Determine the (X, Y) coordinate at the center of the cell enclosing the given text.  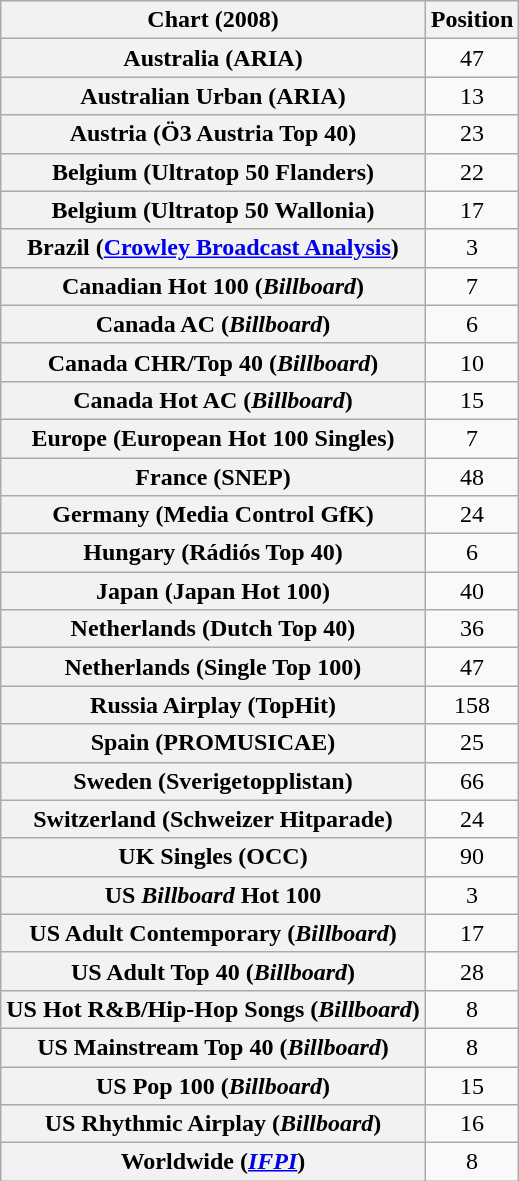
US Adult Top 40 (Billboard) (213, 971)
France (SNEP) (213, 477)
Switzerland (Schweizer Hitparade) (213, 819)
Canada Hot AC (Billboard) (213, 400)
Canada AC (Billboard) (213, 324)
Canada CHR/Top 40 (Billboard) (213, 362)
Brazil (Crowley Broadcast Analysis) (213, 248)
US Adult Contemporary (Billboard) (213, 933)
Australian Urban (ARIA) (213, 96)
Position (472, 20)
25 (472, 743)
US Rhythmic Airplay (Billboard) (213, 1124)
Japan (Japan Hot 100) (213, 591)
Australia (ARIA) (213, 58)
13 (472, 96)
Germany (Media Control GfK) (213, 515)
US Mainstream Top 40 (Billboard) (213, 1047)
Belgium (Ultratop 50 Flanders) (213, 172)
US Hot R&B/Hip-Hop Songs (Billboard) (213, 1009)
23 (472, 134)
US Billboard Hot 100 (213, 895)
48 (472, 477)
Belgium (Ultratop 50 Wallonia) (213, 210)
UK Singles (OCC) (213, 857)
Spain (PROMUSICAE) (213, 743)
Austria (Ö3 Austria Top 40) (213, 134)
Chart (2008) (213, 20)
Hungary (Rádiós Top 40) (213, 553)
36 (472, 629)
16 (472, 1124)
22 (472, 172)
158 (472, 705)
10 (472, 362)
US Pop 100 (Billboard) (213, 1085)
90 (472, 857)
66 (472, 781)
40 (472, 591)
Netherlands (Single Top 100) (213, 667)
Worldwide (IFPI) (213, 1162)
Canadian Hot 100 (Billboard) (213, 286)
28 (472, 971)
Sweden (Sverigetopplistan) (213, 781)
Russia Airplay (TopHit) (213, 705)
Netherlands (Dutch Top 40) (213, 629)
Europe (European Hot 100 Singles) (213, 438)
